Determine the [x, y] coordinate at the center of the cell enclosing the given text.  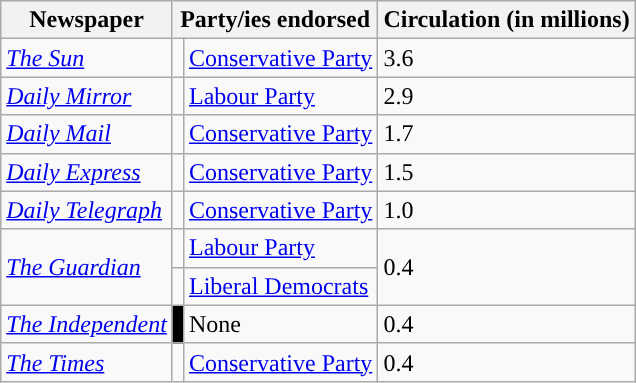
Newspaper [87, 20]
Daily Express [87, 172]
Circulation (in millions) [506, 20]
Liberal Democrats [280, 286]
Daily Mail [87, 134]
1.0 [506, 210]
Daily Telegraph [87, 210]
None [280, 324]
The Times [87, 362]
Daily Mirror [87, 96]
The Sun [87, 58]
The Independent [87, 324]
The Guardian [87, 267]
1.5 [506, 172]
2.9 [506, 96]
1.7 [506, 134]
3.6 [506, 58]
Party/ies endorsed [274, 20]
